Provide the [x, y] coordinate of the cell's center where the given text is located.  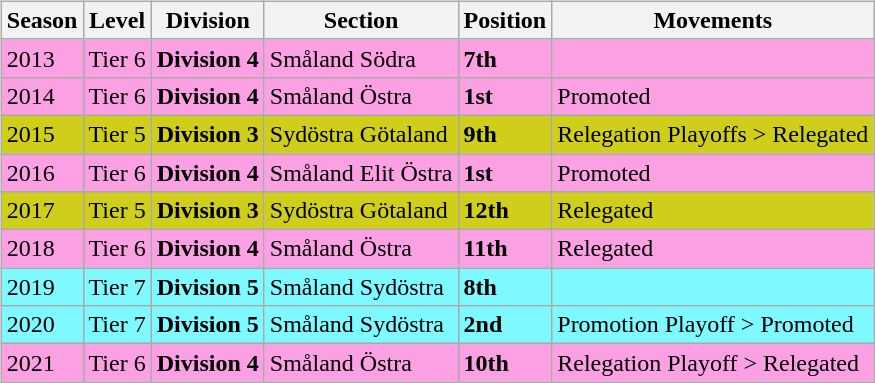
9th [505, 134]
2015 [42, 134]
2013 [42, 58]
Småland Södra [361, 58]
2019 [42, 287]
2021 [42, 363]
2016 [42, 173]
10th [505, 363]
7th [505, 58]
Section [361, 20]
12th [505, 211]
Level [117, 20]
Relegation Playoff > Relegated [713, 363]
Position [505, 20]
2017 [42, 211]
Relegation Playoffs > Relegated [713, 134]
Promotion Playoff > Promoted [713, 325]
Småland Elit Östra [361, 173]
2014 [42, 96]
2nd [505, 325]
2020 [42, 325]
11th [505, 249]
Season [42, 20]
Division [208, 20]
8th [505, 287]
Movements [713, 20]
2018 [42, 249]
